Search for the cell housing the specified text and yield its (x, y) center coordinate. 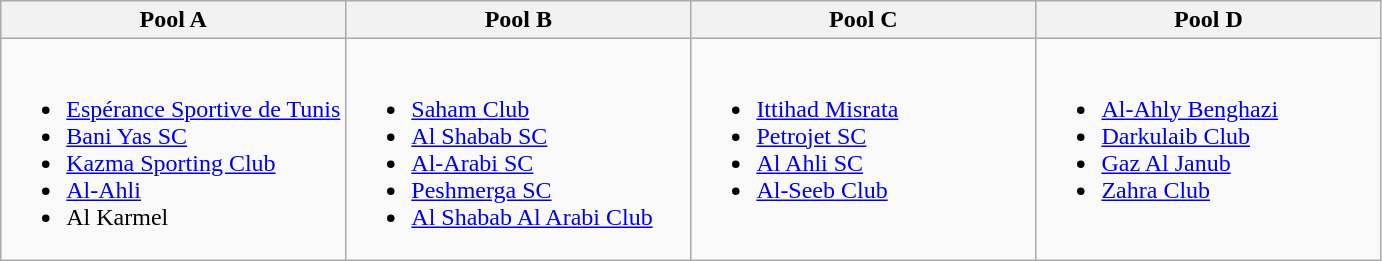
Pool B (518, 20)
Saham Club Al Shabab SC Al-Arabi SC Peshmerga SC Al Shabab Al Arabi Club (518, 150)
Pool C (864, 20)
Espérance Sportive de Tunis Bani Yas SC Kazma Sporting Club Al-Ahli Al Karmel (174, 150)
Pool A (174, 20)
Pool D (1208, 20)
Ittihad Misrata Petrojet SC Al Ahli SC Al-Seeb Club (864, 150)
Al-Ahly Benghazi Darkulaib Club Gaz Al Janub Zahra Club (1208, 150)
